Search for the cell housing the specified text and yield its (x, y) center coordinate. 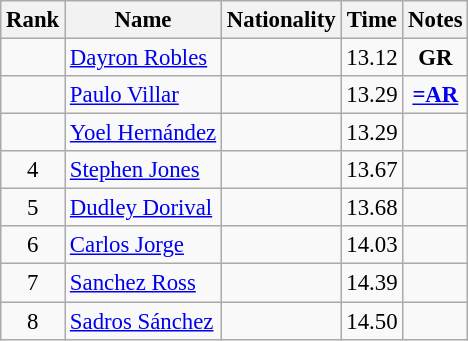
=AR (436, 95)
Name (144, 20)
8 (33, 321)
Notes (436, 20)
GR (436, 58)
Stephen Jones (144, 170)
13.68 (372, 208)
Yoel Hernández (144, 133)
14.03 (372, 245)
Rank (33, 20)
Paulo Villar (144, 95)
14.39 (372, 283)
5 (33, 208)
Carlos Jorge (144, 245)
14.50 (372, 321)
Sadros Sánchez (144, 321)
4 (33, 170)
13.67 (372, 170)
Nationality (282, 20)
Sanchez Ross (144, 283)
13.12 (372, 58)
Time (372, 20)
Dayron Robles (144, 58)
7 (33, 283)
Dudley Dorival (144, 208)
6 (33, 245)
